Identify which cell holds the provided text, then report its [X, Y] central coordinate. 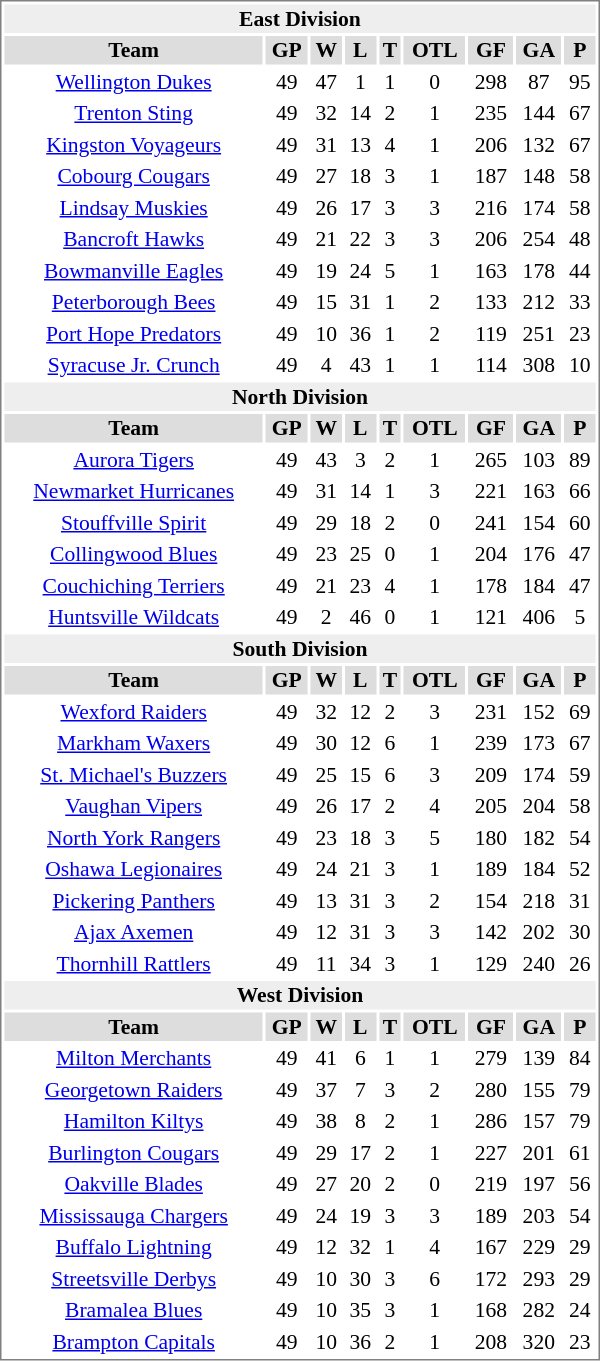
35 [360, 1310]
Mississauga Chargers [133, 1216]
Burlington Cougars [133, 1152]
Couchiching Terriers [133, 586]
176 [538, 554]
46 [360, 617]
69 [580, 712]
133 [492, 302]
180 [492, 838]
219 [492, 1184]
187 [492, 176]
Syracuse Jr. Crunch [133, 365]
East Division [300, 18]
Brampton Capitals [133, 1342]
95 [580, 82]
121 [492, 617]
103 [538, 460]
St. Michael's Buzzers [133, 774]
308 [538, 365]
240 [538, 964]
North York Rangers [133, 838]
229 [538, 1247]
155 [538, 1090]
Oakville Blades [133, 1184]
Vaughan Vipers [133, 806]
251 [538, 334]
North Division [300, 396]
Pickering Panthers [133, 900]
52 [580, 869]
320 [538, 1342]
286 [492, 1121]
172 [492, 1278]
Georgetown Raiders [133, 1090]
114 [492, 365]
Markham Waxers [133, 743]
Port Hope Predators [133, 334]
Kingston Voyageurs [133, 144]
167 [492, 1247]
205 [492, 806]
279 [492, 1058]
11 [326, 964]
406 [538, 617]
227 [492, 1152]
38 [326, 1121]
157 [538, 1121]
144 [538, 113]
41 [326, 1058]
20 [360, 1184]
87 [538, 82]
Bramalea Blues [133, 1310]
Hamilton Kiltys [133, 1121]
221 [492, 491]
142 [492, 932]
89 [580, 460]
Bancroft Hawks [133, 239]
66 [580, 491]
South Division [300, 648]
168 [492, 1310]
84 [580, 1058]
208 [492, 1342]
61 [580, 1152]
Wellington Dukes [133, 82]
8 [360, 1121]
235 [492, 113]
203 [538, 1216]
Bowmanville Eagles [133, 270]
132 [538, 144]
265 [492, 460]
Lindsay Muskies [133, 208]
Oshawa Legionaires [133, 869]
216 [492, 208]
Buffalo Lightning [133, 1247]
Thornhill Rattlers [133, 964]
173 [538, 743]
129 [492, 964]
Milton Merchants [133, 1058]
152 [538, 712]
37 [326, 1090]
44 [580, 270]
Newmarket Hurricanes [133, 491]
33 [580, 302]
209 [492, 774]
231 [492, 712]
Streetsville Derbys [133, 1278]
22 [360, 239]
148 [538, 176]
Collingwood Blues [133, 554]
60 [580, 522]
241 [492, 522]
212 [538, 302]
Peterborough Bees [133, 302]
197 [538, 1184]
119 [492, 334]
Ajax Axemen [133, 932]
Stouffville Spirit [133, 522]
254 [538, 239]
34 [360, 964]
7 [360, 1090]
239 [492, 743]
Huntsville Wildcats [133, 617]
293 [538, 1278]
Aurora Tigers [133, 460]
59 [580, 774]
282 [538, 1310]
Wexford Raiders [133, 712]
182 [538, 838]
201 [538, 1152]
56 [580, 1184]
139 [538, 1058]
218 [538, 900]
298 [492, 82]
48 [580, 239]
Cobourg Cougars [133, 176]
West Division [300, 995]
280 [492, 1090]
202 [538, 932]
Trenton Sting [133, 113]
